Determine the (X, Y) coordinate at the center of the cell enclosing the given text.  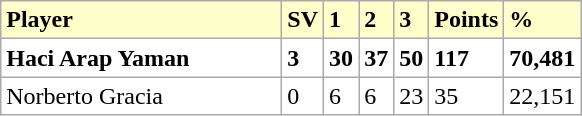
0 (303, 96)
37 (376, 58)
23 (412, 96)
Haci Arap Yaman (142, 58)
35 (466, 96)
117 (466, 58)
1 (342, 20)
Norberto Gracia (142, 96)
22,151 (542, 96)
2 (376, 20)
Player (142, 20)
30 (342, 58)
70,481 (542, 58)
SV (303, 20)
50 (412, 58)
Points (466, 20)
% (542, 20)
